Scan for the cell matching the given text and deliver its [x, y] coordinate at center. 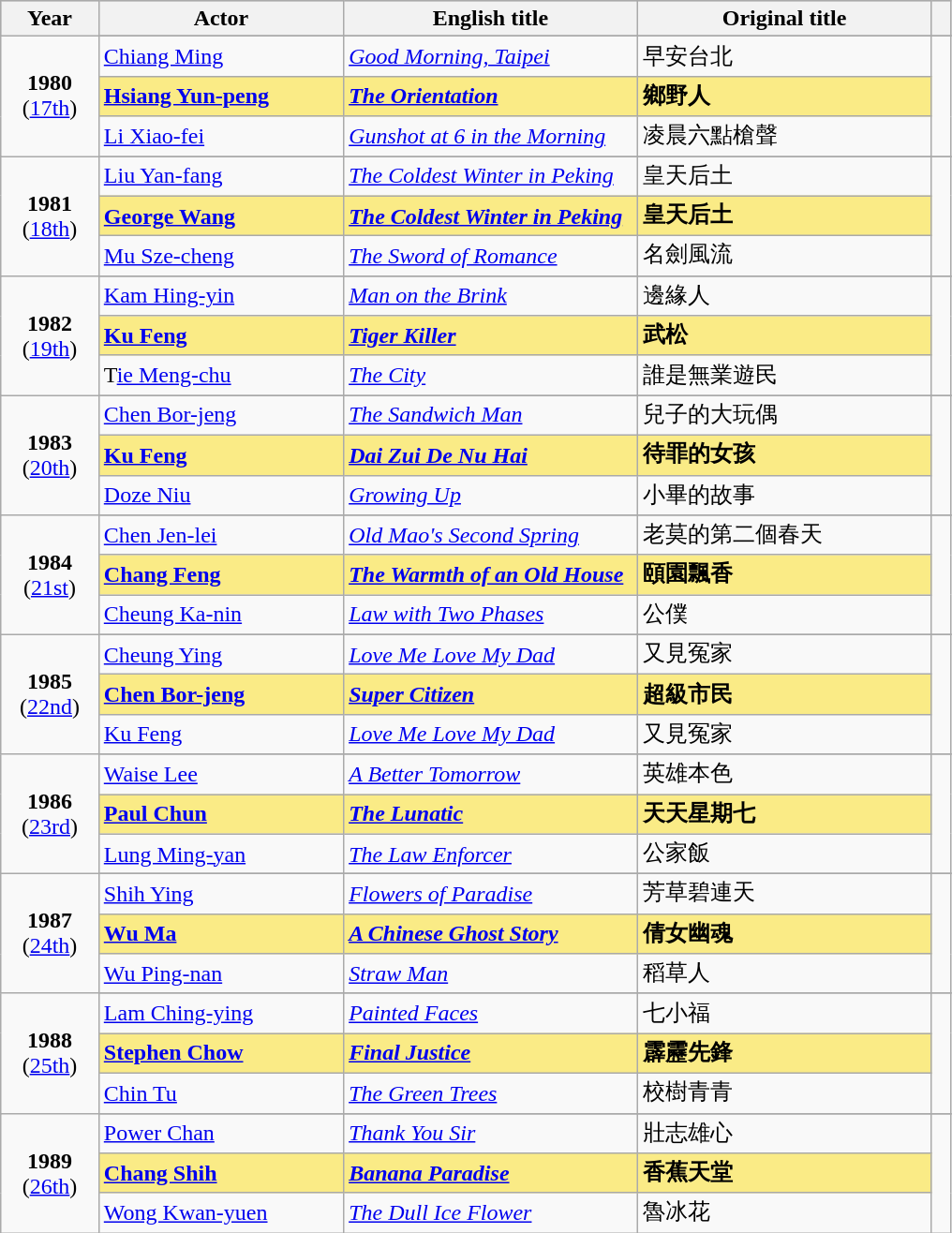
邊緣人 [784, 296]
Original title [784, 19]
魯冰花 [784, 1212]
Stephen Chow [221, 1053]
頤園飄香 [784, 575]
Chiang Ming [221, 56]
1989(26th) [51, 1173]
1985(22nd) [51, 694]
1982(19th) [51, 335]
Lam Ching-ying [221, 1014]
Year [51, 19]
待罪的女孩 [784, 455]
Flowers of Paradise [491, 894]
1987(24th) [51, 934]
George Wang [221, 215]
Hsiang Yun-peng [221, 96]
Cheung Ying [221, 654]
Wong Kwan-yuen [221, 1212]
早安台北 [784, 56]
英雄本色 [784, 774]
超級市民 [784, 695]
Final Justice [491, 1053]
Tie Meng-chu [221, 375]
老莫的第二個春天 [784, 536]
1986(23rd) [51, 814]
Man on the Brink [491, 296]
Thank You Sir [491, 1134]
名劍風流 [784, 257]
Waise Lee [221, 774]
Gunshot at 6 in the Morning [491, 137]
香蕉天堂 [784, 1173]
English title [491, 19]
Chin Tu [221, 1092]
Cheung Ka-nin [221, 615]
The Lunatic [491, 815]
兒子的大玩偶 [784, 416]
公家飯 [784, 854]
Mu Sze-cheng [221, 257]
The Green Trees [491, 1092]
凌晨六點槍聲 [784, 137]
1988(25th) [51, 1053]
1980(17th) [51, 97]
Growing Up [491, 495]
Shih Ying [221, 894]
Good Morning, Taipei [491, 56]
A Better Tomorrow [491, 774]
Power Chan [221, 1134]
The City [491, 375]
七小福 [784, 1014]
The Sword of Romance [491, 257]
Painted Faces [491, 1014]
Li Xiao-fei [221, 137]
Actor [221, 19]
Super Citizen [491, 695]
倩女幽魂 [784, 933]
Straw Man [491, 974]
The Law Enforcer [491, 854]
Liu Yan-fang [221, 176]
武松 [784, 335]
鄉野人 [784, 96]
Wu Ma [221, 933]
Wu Ping-nan [221, 974]
Chang Feng [221, 575]
Lung Ming-yan [221, 854]
芳草碧連天 [784, 894]
Law with Two Phases [491, 615]
1983(20th) [51, 455]
Chang Shih [221, 1173]
Banana Paradise [491, 1173]
The Warmth of an Old House [491, 575]
公僕 [784, 615]
誰是無業遊民 [784, 375]
Doze Niu [221, 495]
Dai Zui De Nu Hai [491, 455]
稻草人 [784, 974]
Kam Hing-yin [221, 296]
Chen Jen-lei [221, 536]
天天星期七 [784, 815]
The Dull Ice Flower [491, 1212]
小畢的故事 [784, 495]
1981(18th) [51, 215]
壯志雄心 [784, 1134]
霹靂先鋒 [784, 1053]
A Chinese Ghost Story [491, 933]
Old Mao's Second Spring [491, 536]
1984(21st) [51, 575]
校樹青青 [784, 1092]
Paul Chun [221, 815]
The Orientation [491, 96]
Tiger Killer [491, 335]
The Sandwich Man [491, 416]
